Search for the cell housing the specified text and yield its [X, Y] center coordinate. 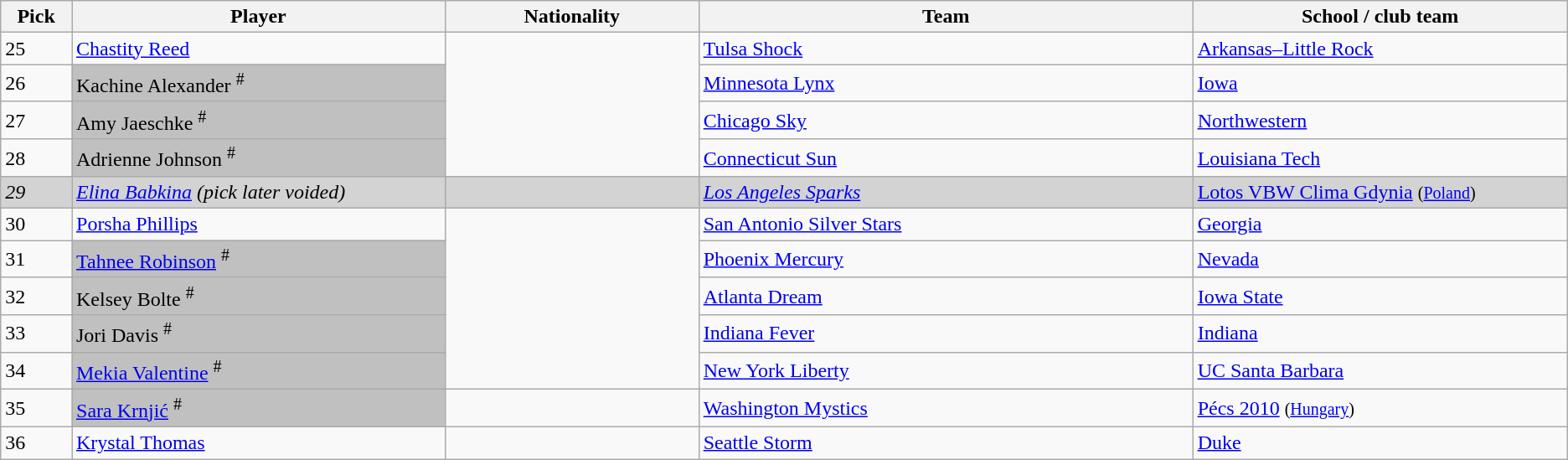
Los Angeles Sparks [946, 193]
Minnesota Lynx [946, 84]
Atlanta Dream [946, 297]
New York Liberty [946, 370]
31 [37, 260]
Georgia [1380, 225]
Phoenix Mercury [946, 260]
Duke [1380, 442]
Nationality [571, 17]
Lotos VBW Clima Gdynia (Poland) [1380, 193]
34 [37, 370]
Pécs 2010 (Hungary) [1380, 409]
Tulsa Shock [946, 49]
Sara Krnjić # [259, 409]
Amy Jaeschke # [259, 121]
Pick [37, 17]
Krystal Thomas [259, 442]
School / club team [1380, 17]
Chastity Reed [259, 49]
35 [37, 409]
Indiana Fever [946, 333]
Chicago Sky [946, 121]
Adrienne Johnson # [259, 158]
25 [37, 49]
Arkansas–Little Rock [1380, 49]
Kelsey Bolte # [259, 297]
Mekia Valentine # [259, 370]
Louisiana Tech [1380, 158]
Northwestern [1380, 121]
Washington Mystics [946, 409]
26 [37, 84]
Nevada [1380, 260]
Team [946, 17]
33 [37, 333]
Player [259, 17]
UC Santa Barbara [1380, 370]
Connecticut Sun [946, 158]
Iowa [1380, 84]
San Antonio Silver Stars [946, 225]
32 [37, 297]
Seattle Storm [946, 442]
36 [37, 442]
Porsha Phillips [259, 225]
28 [37, 158]
29 [37, 193]
Kachine Alexander # [259, 84]
27 [37, 121]
Indiana [1380, 333]
Jori Davis # [259, 333]
Iowa State [1380, 297]
Elina Babkina (pick later voided) [259, 193]
Tahnee Robinson # [259, 260]
30 [37, 225]
